Pinpoint the cell where the given text exists, returning its (X, Y) midpoint coordinate. 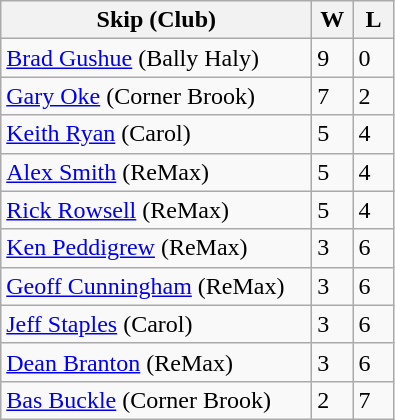
Jeff Staples (Carol) (156, 324)
Rick Rowsell (ReMax) (156, 210)
Keith Ryan (Carol) (156, 134)
Alex Smith (ReMax) (156, 172)
9 (332, 58)
Gary Oke (Corner Brook) (156, 96)
Bas Buckle (Corner Brook) (156, 400)
L (374, 20)
Dean Branton (ReMax) (156, 362)
Geoff Cunningham (ReMax) (156, 286)
Ken Peddigrew (ReMax) (156, 248)
W (332, 20)
0 (374, 58)
Skip (Club) (156, 20)
Brad Gushue (Bally Haly) (156, 58)
